Capture the cell that displays the provided text and extract its [X, Y] central coordinate. 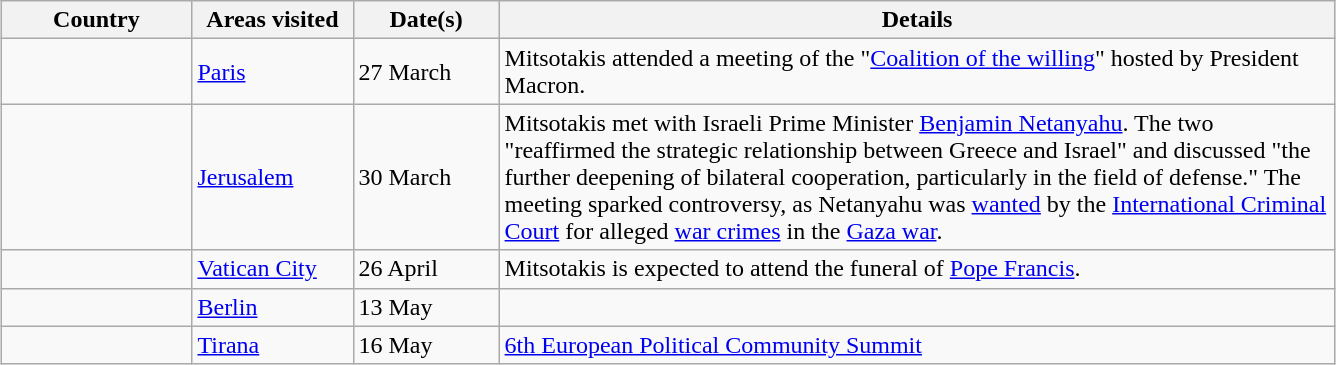
30 March [426, 177]
Vatican City [272, 269]
Jerusalem [272, 177]
Mitsotakis is expected to attend the funeral of Pope Francis. [917, 269]
Areas visited [272, 20]
13 May [426, 307]
26 April [426, 269]
Mitsotakis attended a meeting of the "Coalition of the willing" hosted by President Macron. [917, 72]
Paris [272, 72]
16 May [426, 345]
Country [96, 20]
6th European Political Community Summit [917, 345]
Details [917, 20]
Tirana [272, 345]
27 March [426, 72]
Date(s) [426, 20]
Berlin [272, 307]
